Extract the (x, y) coordinate from the center of the cell holding the provided text.  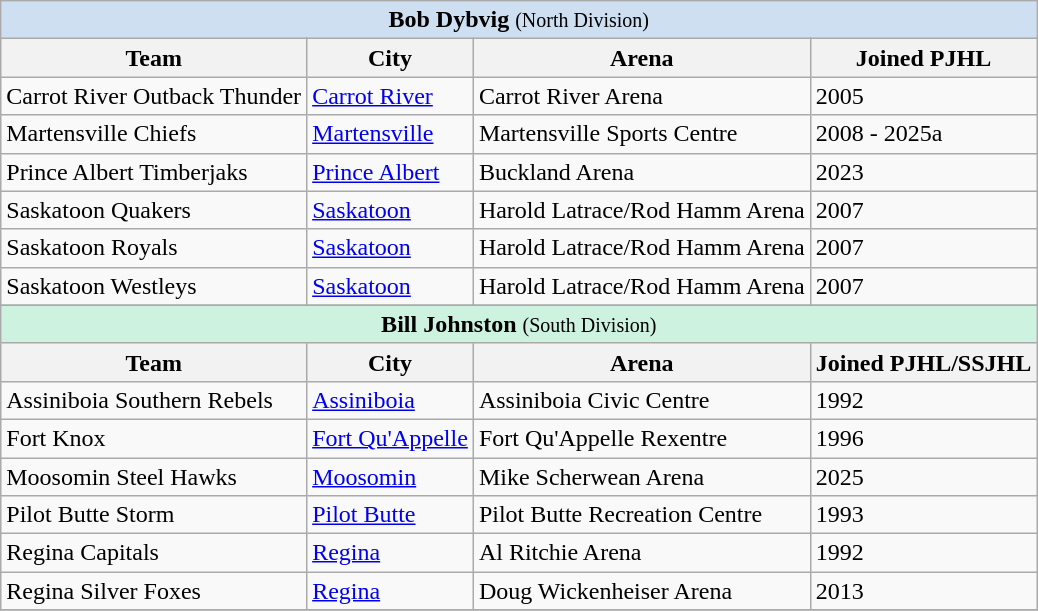
Saskatoon Quakers (154, 210)
Assiniboia Civic Centre (642, 400)
Moosomin (390, 477)
Regina Capitals (154, 553)
Assiniboia Southern Rebels (154, 400)
1993 (923, 515)
Al Ritchie Arena (642, 553)
2023 (923, 172)
Pilot Butte (390, 515)
Fort Qu'Appelle (390, 438)
Moosomin Steel Hawks (154, 477)
Regina Silver Foxes (154, 591)
Prince Albert (390, 172)
Buckland Arena (642, 172)
1996 (923, 438)
2005 (923, 96)
Martensville (390, 134)
Joined PJHL (923, 58)
Bob Dybvig (North Division) (519, 20)
Carrot River (390, 96)
Saskatoon Royals (154, 248)
Carrot River Outback Thunder (154, 96)
Assiniboia (390, 400)
Pilot Butte Recreation Centre (642, 515)
Joined PJHL/SSJHL (923, 362)
Prince Albert Timberjaks (154, 172)
Mike Scherwean Arena (642, 477)
Saskatoon Westleys (154, 286)
Martensville Sports Centre (642, 134)
Martensville Chiefs (154, 134)
Fort Qu'Appelle Rexentre (642, 438)
Carrot River Arena (642, 96)
Bill Johnston (South Division) (519, 324)
Fort Knox (154, 438)
Doug Wickenheiser Arena (642, 591)
2013 (923, 591)
2008 - 2025a (923, 134)
Pilot Butte Storm (154, 515)
2025 (923, 477)
